Extract the [X, Y] coordinate from the center of the cell holding the provided text.  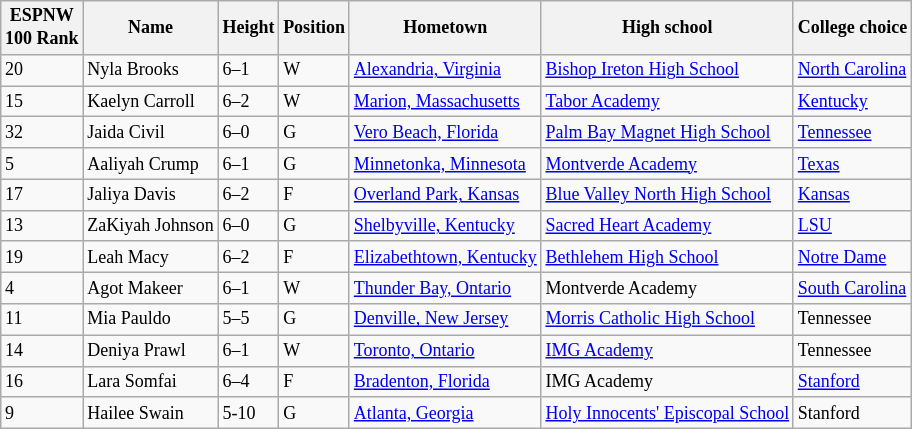
17 [42, 194]
Lara Somfai [150, 382]
Alexandria, Virginia [445, 70]
Kaelyn Carroll [150, 102]
4 [42, 288]
Vero Beach, Florida [445, 132]
Blue Valley North High School [667, 194]
Elizabethtown, Kentucky [445, 256]
Thunder Bay, Ontario [445, 288]
Kentucky [852, 102]
16 [42, 382]
Leah Macy [150, 256]
Height [248, 28]
Position [314, 28]
6–4 [248, 382]
South Carolina [852, 288]
Holy Innocents' Episcopal School [667, 412]
9 [42, 412]
Aaliyah Crump [150, 164]
Shelbyville, Kentucky [445, 226]
ESPNW 100 Rank [42, 28]
15 [42, 102]
Agot Makeer [150, 288]
Palm Bay Magnet High School [667, 132]
Hometown [445, 28]
Overland Park, Kansas [445, 194]
Name [150, 28]
5 [42, 164]
20 [42, 70]
5–5 [248, 320]
High school [667, 28]
Bishop Ireton High School [667, 70]
Minnetonka, Minnesota [445, 164]
Jaliya Davis [150, 194]
14 [42, 350]
13 [42, 226]
Marion, Massachusetts [445, 102]
Mia Pauldo [150, 320]
Sacred Heart Academy [667, 226]
ZaKiyah Johnson [150, 226]
Jaida Civil [150, 132]
32 [42, 132]
North Carolina [852, 70]
5-10 [248, 412]
Kansas [852, 194]
Morris Catholic High School [667, 320]
Hailee Swain [150, 412]
LSU [852, 226]
Denville, New Jersey [445, 320]
Bradenton, Florida [445, 382]
Atlanta, Georgia [445, 412]
19 [42, 256]
Bethlehem High School [667, 256]
College choice [852, 28]
Deniya Prawl [150, 350]
Nyla Brooks [150, 70]
Notre Dame [852, 256]
Toronto, Ontario [445, 350]
Tabor Academy [667, 102]
11 [42, 320]
Texas [852, 164]
